Output the (x, y) coordinate of the center of the cell containing the given text.  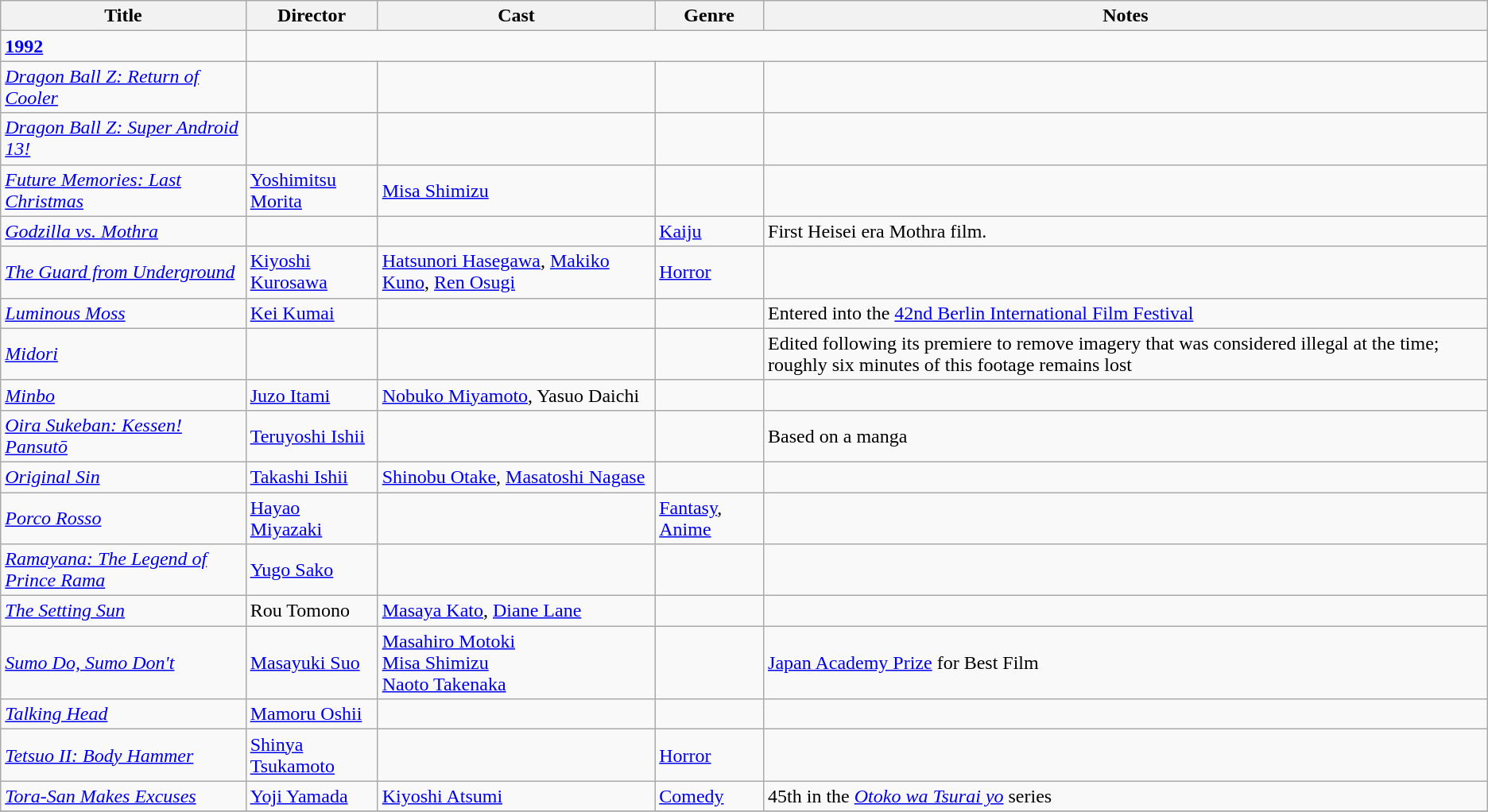
Entered into the 42nd Berlin International Film Festival (1126, 313)
Godzilla vs. Mothra (123, 231)
Midori (123, 354)
Original Sin (123, 477)
Yoshimitsu Morita (312, 191)
Kiyoshi Atsumi (517, 796)
Teruyoshi Ishii (312, 435)
Tora-San Makes Excuses (123, 796)
Title (123, 16)
Masaya Kato, Diane Lane (517, 611)
The Setting Sun (123, 611)
Shinobu Otake, Masatoshi Nagase (517, 477)
Luminous Moss (123, 313)
Yoji Yamada (312, 796)
Masayuki Suo (312, 663)
Director (312, 16)
Comedy (709, 796)
Tetsuo II: Body Hammer (123, 755)
Juzo Itami (312, 395)
First Heisei era Mothra film. (1126, 231)
Ramayana: The Legend of Prince Rama (123, 570)
Misa Shimizu (517, 191)
Takashi Ishii (312, 477)
Shinya Tsukamoto (312, 755)
Hatsunori Hasegawa, Makiko Kuno, Ren Osugi (517, 272)
Kei Kumai (312, 313)
45th in the Otoko wa Tsurai yo series (1126, 796)
Japan Academy Prize for Best Film (1126, 663)
Hayao Miyazaki (312, 518)
Kiyoshi Kurosawa (312, 272)
Yugo Sako (312, 570)
Nobuko Miyamoto, Yasuo Daichi (517, 395)
Cast (517, 16)
Kaiju (709, 231)
Based on a manga (1126, 435)
Fantasy, Anime (709, 518)
Dragon Ball Z: Return of Cooler (123, 87)
Genre (709, 16)
Mamoru Oshii (312, 714)
Dragon Ball Z: Super Android 13! (123, 138)
Rou Tomono (312, 611)
Masahiro MotokiMisa Shimizu Naoto Takenaka (517, 663)
Oira Sukeban: Kessen! Pansutō (123, 435)
Future Memories: Last Christmas (123, 191)
Sumo Do, Sumo Don't (123, 663)
1992 (123, 46)
Edited following its premiere to remove imagery that was considered illegal at the time; roughly six minutes of this footage remains lost (1126, 354)
The Guard from Underground (123, 272)
Minbo (123, 395)
Talking Head (123, 714)
Notes (1126, 16)
Porco Rosso (123, 518)
